Locate the cell with the specified text and output its [X, Y] center coordinate. 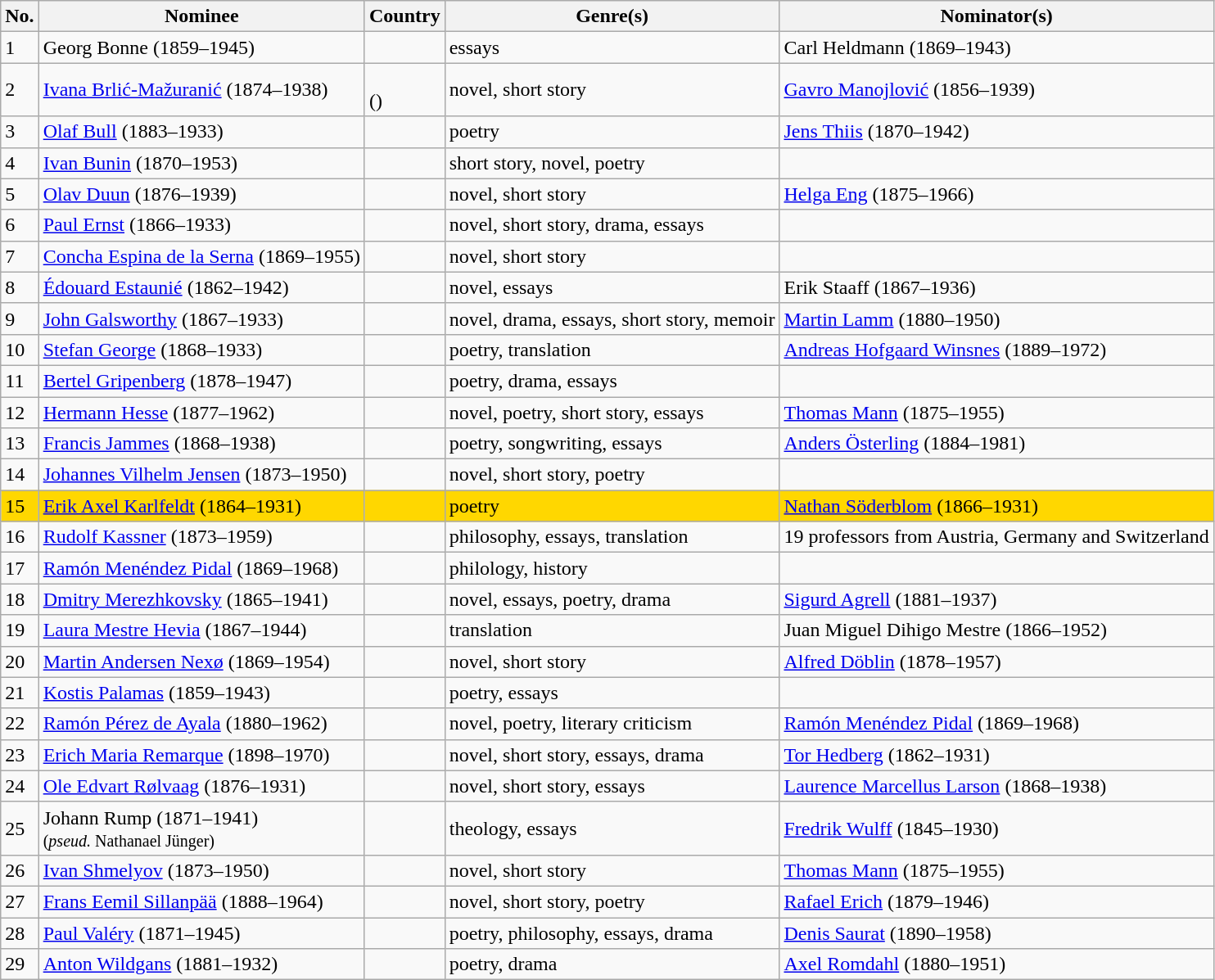
Juan Miguel Dihigo Mestre (1866–1952) [996, 630]
Johann Rump (1871–1941)(pseud. Nathanael Jünger) [201, 829]
novel, short story, essays, drama [612, 755]
Paul Ernst (1866–1933) [201, 225]
Ole Edvart Rølvaag (1876–1931) [201, 786]
Ivan Shmelyov (1873–1950) [201, 870]
Laura Mestre Hevia (1867–1944) [201, 630]
24 [20, 786]
17 [20, 568]
Martin Lamm (1880–1950) [996, 318]
novel, short story, drama, essays [612, 225]
philology, history [612, 568]
Fredrik Wulff (1845–1930) [996, 829]
13 [20, 444]
10 [20, 350]
19 professors from Austria, Germany and Switzerland [996, 537]
Country [404, 16]
Johannes Vilhelm Jensen (1873–1950) [201, 475]
25 [20, 829]
Hermann Hesse (1877–1962) [201, 412]
John Galsworthy (1867–1933) [201, 318]
Ivana Brlić-Mažuranić (1874–1938) [201, 90]
16 [20, 537]
2 [20, 90]
Olaf Bull (1883–1933) [201, 132]
20 [20, 662]
Genre(s) [612, 16]
18 [20, 599]
8 [20, 287]
Ivan Bunin (1870–1953) [201, 163]
Laurence Marcellus Larson (1868–1938) [996, 786]
novel, essays, poetry, drama [612, 599]
theology, essays [612, 829]
Erich Maria Remarque (1898–1970) [201, 755]
poetry, drama [612, 964]
Dmitry Merezhkovsky (1865–1941) [201, 599]
6 [20, 225]
short story, novel, poetry [612, 163]
No. [20, 16]
Francis Jammes (1868–1938) [201, 444]
Kostis Palamas (1859–1943) [201, 693]
Frans Eemil Sillanpää (1888–1964) [201, 901]
novel, drama, essays, short story, memoir [612, 318]
Denis Saurat (1890–1958) [996, 933]
3 [20, 132]
Erik Axel Karlfeldt (1864–1931) [201, 506]
23 [20, 755]
Édouard Estaunié (1862–1942) [201, 287]
novel, poetry, short story, essays [612, 412]
Helga Eng (1875–1966) [996, 194]
Nominee [201, 16]
() [404, 90]
Martin Andersen Nexø (1869–1954) [201, 662]
Anton Wildgans (1881–1932) [201, 964]
1 [20, 47]
Georg Bonne (1859–1945) [201, 47]
Jens Thiis (1870–1942) [996, 132]
poetry, translation [612, 350]
21 [20, 693]
poetry, songwriting, essays [612, 444]
7 [20, 256]
novel, essays [612, 287]
27 [20, 901]
Andreas Hofgaard Winsnes (1889–1972) [996, 350]
22 [20, 724]
Paul Valéry (1871–1945) [201, 933]
11 [20, 381]
Nominator(s) [996, 16]
Rafael Erich (1879–1946) [996, 901]
Anders Österling (1884–1981) [996, 444]
Carl Heldmann (1869–1943) [996, 47]
5 [20, 194]
19 [20, 630]
Erik Staaff (1867–1936) [996, 287]
29 [20, 964]
novel, short story, essays [612, 786]
Ramón Pérez de Ayala (1880–1962) [201, 724]
9 [20, 318]
essays [612, 47]
12 [20, 412]
Concha Espina de la Serna (1869–1955) [201, 256]
Nathan Söderblom (1866–1931) [996, 506]
Gavro Manojlović (1856–1939) [996, 90]
26 [20, 870]
28 [20, 933]
Stefan George (1868–1933) [201, 350]
philosophy, essays, translation [612, 537]
Sigurd Agrell (1881–1937) [996, 599]
Alfred Döblin (1878–1957) [996, 662]
Rudolf Kassner (1873–1959) [201, 537]
poetry, philosophy, essays, drama [612, 933]
14 [20, 475]
15 [20, 506]
Olav Duun (1876–1939) [201, 194]
translation [612, 630]
Tor Hedberg (1862–1931) [996, 755]
Bertel Gripenberg (1878–1947) [201, 381]
4 [20, 163]
poetry, drama, essays [612, 381]
Axel Romdahl (1880–1951) [996, 964]
poetry, essays [612, 693]
novel, poetry, literary criticism [612, 724]
